Locate the cell with the specified text and output its (X, Y) center coordinate. 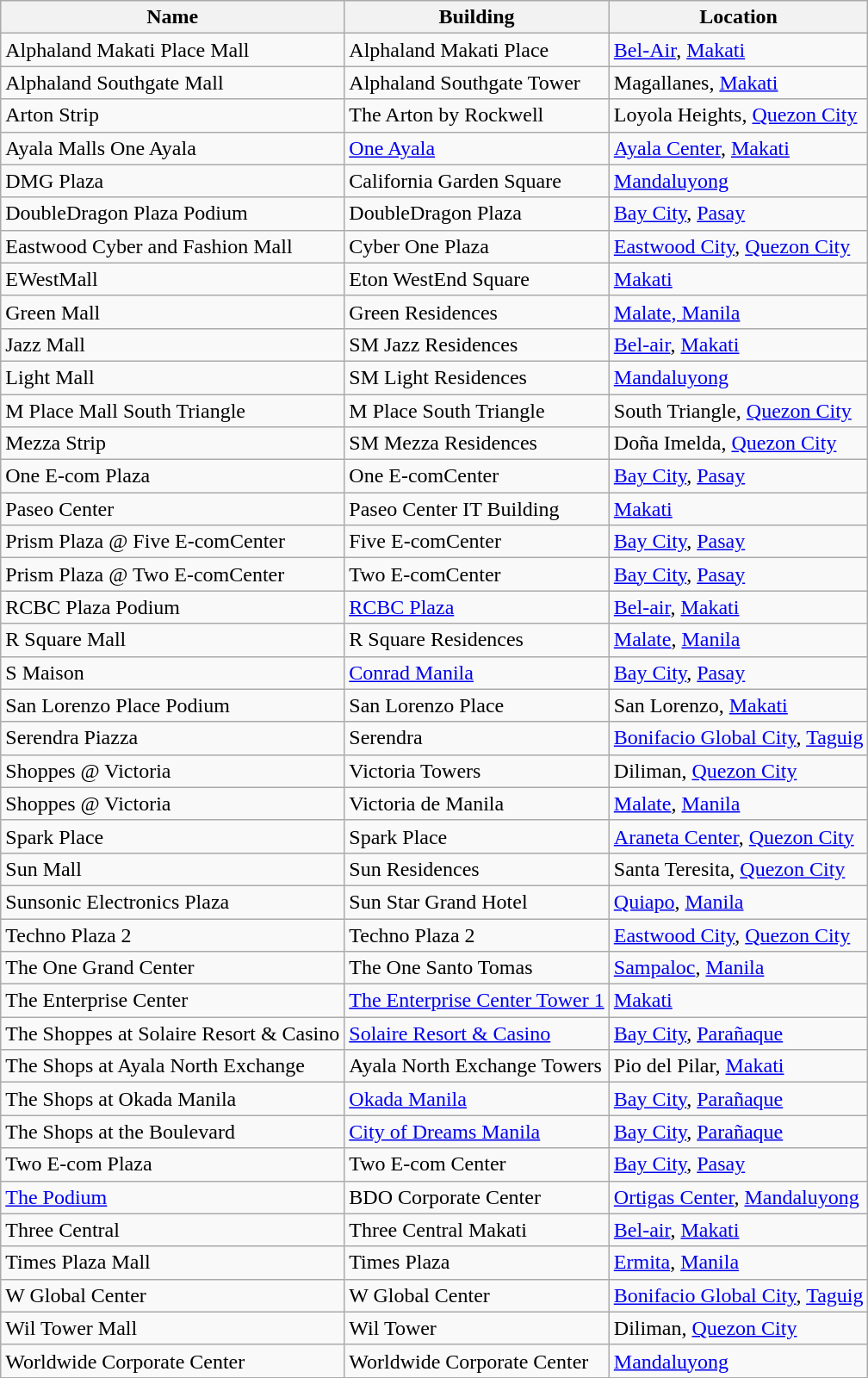
R Square Mall (172, 640)
R Square Residences (477, 640)
Ermita, Manila (739, 1263)
Quiapo, Manila (739, 902)
Victoria de Manila (477, 804)
BDO Corporate Center (477, 1197)
Eton WestEnd Square (477, 279)
The Enterprise Center Tower 1 (477, 1001)
San Lorenzo Place (477, 705)
California Garden Square (477, 181)
Two E-comCenter (477, 574)
Ayala North Exchange Towers (477, 1066)
Arton Strip (172, 115)
DMG Plaza (172, 181)
Three Central (172, 1230)
Santa Teresita, Quezon City (739, 869)
Sun Star Grand Hotel (477, 902)
Times Plaza (477, 1263)
The Shops at the Boulevard (172, 1132)
RCBC Plaza (477, 607)
Ayala Malls One Ayala (172, 148)
Jazz Mall (172, 344)
Wil Tower Mall (172, 1328)
Three Central Makati (477, 1230)
The Shoppes at Solaire Resort & Casino (172, 1033)
Prism Plaza @ Five E-comCenter (172, 542)
The Enterprise Center (172, 1001)
The Arton by Rockwell (477, 115)
Two E-com Plaza (172, 1164)
Sun Residences (477, 869)
Alphaland Southgate Mall (172, 83)
Alphaland Makati Place Mall (172, 50)
DoubleDragon Plaza Podium (172, 214)
Conrad Manila (477, 673)
Loyola Heights, Quezon City (739, 115)
Green Residences (477, 312)
Paseo Center IT Building (477, 509)
City of Dreams Manila (477, 1132)
The Shops at Ayala North Exchange (172, 1066)
RCBC Plaza Podium (172, 607)
Paseo Center (172, 509)
M Place South Triangle (477, 411)
Sunsonic Electronics Plaza (172, 902)
Mezza Strip (172, 444)
Light Mall (172, 377)
Alphaland Makati Place (477, 50)
Green Mall (172, 312)
The One Grand Center (172, 968)
The One Santo Tomas (477, 968)
Five E-comCenter (477, 542)
One Ayala (477, 148)
Prism Plaza @ Two E-comCenter (172, 574)
Solaire Resort & Casino (477, 1033)
Wil Tower (477, 1328)
S Maison (172, 673)
Pio del Pilar, Makati (739, 1066)
Serendra Piazza (172, 738)
Sun Mall (172, 869)
Okada Manila (477, 1099)
The Shops at Okada Manila (172, 1099)
Serendra (477, 738)
Two E-com Center (477, 1164)
San Lorenzo, Makati (739, 705)
Location (739, 17)
SM Jazz Residences (477, 344)
San Lorenzo Place Podium (172, 705)
Alphaland Southgate Tower (477, 83)
DoubleDragon Plaza (477, 214)
Times Plaza Mall (172, 1263)
Building (477, 17)
One E-comCenter (477, 476)
Ortigas Center, Mandaluyong (739, 1197)
EWestMall (172, 279)
Sampaloc, Manila (739, 968)
Eastwood Cyber and Fashion Mall (172, 246)
Bel-Air, Makati (739, 50)
The Podium (172, 1197)
Magallanes, Makati (739, 83)
South Triangle, Quezon City (739, 411)
Doña Imelda, Quezon City (739, 444)
SM Mezza Residences (477, 444)
Cyber One Plaza (477, 246)
SM Light Residences (477, 377)
One E-com Plaza (172, 476)
Araneta Center, Quezon City (739, 836)
Ayala Center, Makati (739, 148)
M Place Mall South Triangle (172, 411)
Name (172, 17)
Victoria Towers (477, 771)
